Scan for the cell matching the given text and deliver its [x, y] coordinate at center. 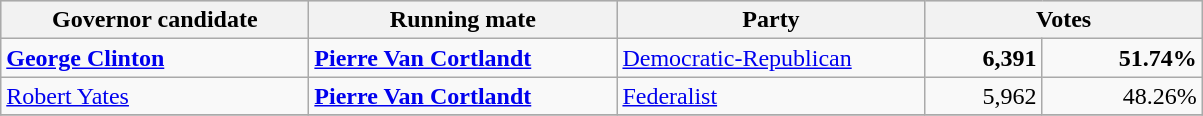
Party [771, 20]
48.26% [1122, 96]
5,962 [984, 96]
Votes [1064, 20]
Running mate [463, 20]
George Clinton [155, 58]
Governor candidate [155, 20]
51.74% [1122, 58]
Democratic-Republican [771, 58]
6,391 [984, 58]
Federalist [771, 96]
Robert Yates [155, 96]
